Capture the cell that displays the provided text and extract its (x, y) central coordinate. 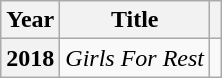
Girls For Rest (135, 58)
Title (135, 20)
2018 (30, 58)
Year (30, 20)
